Determine the [x, y] coordinate at the center of the cell enclosing the given text.  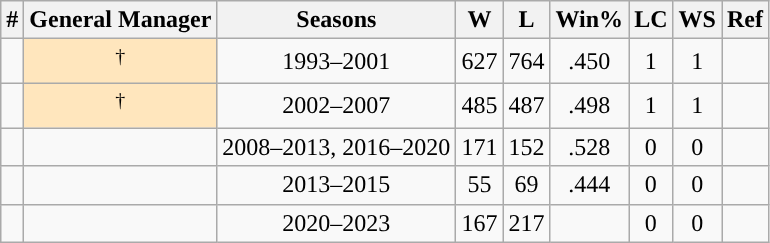
# [12, 20]
55 [480, 185]
69 [526, 185]
487 [526, 106]
Win% [590, 20]
171 [480, 147]
General Manager [120, 20]
LC [651, 20]
Seasons [336, 20]
W [480, 20]
.444 [590, 185]
485 [480, 106]
2002–2007 [336, 106]
.528 [590, 147]
.498 [590, 106]
217 [526, 223]
L [526, 20]
2020–2023 [336, 223]
152 [526, 147]
167 [480, 223]
2008–2013, 2016–2020 [336, 147]
1993–2001 [336, 62]
764 [526, 62]
Ref [746, 20]
.450 [590, 62]
627 [480, 62]
2013–2015 [336, 185]
WS [697, 20]
